Search for the cell housing the specified text and yield its (x, y) center coordinate. 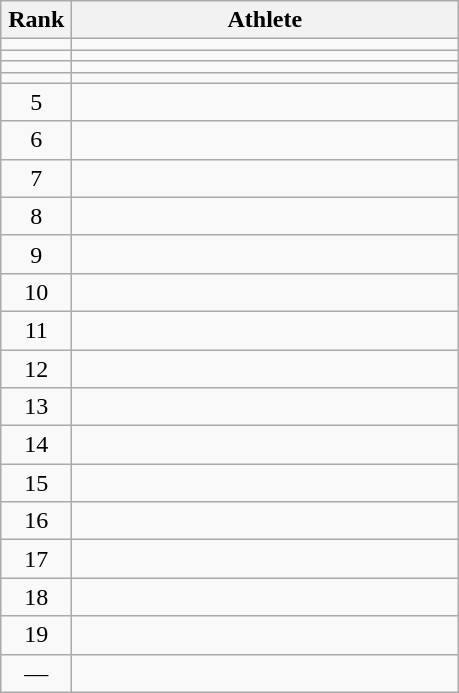
— (36, 673)
15 (36, 483)
19 (36, 635)
18 (36, 597)
7 (36, 178)
Athlete (265, 20)
Rank (36, 20)
5 (36, 102)
10 (36, 292)
14 (36, 445)
9 (36, 254)
12 (36, 369)
13 (36, 407)
8 (36, 216)
16 (36, 521)
17 (36, 559)
6 (36, 140)
11 (36, 330)
